Return (X, Y) of the center of cell containing provided text 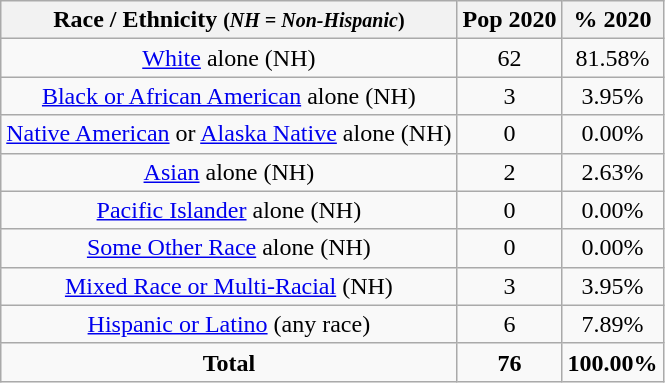
2.63% (612, 172)
Asian alone (NH) (229, 172)
100.00% (612, 362)
76 (510, 362)
2 (510, 172)
Native American or Alaska Native alone (NH) (229, 134)
Black or African American alone (NH) (229, 96)
6 (510, 324)
81.58% (612, 58)
Total (229, 362)
Pacific Islander alone (NH) (229, 210)
Mixed Race or Multi-Racial (NH) (229, 286)
White alone (NH) (229, 58)
62 (510, 58)
Pop 2020 (510, 20)
7.89% (612, 324)
Race / Ethnicity (NH = Non-Hispanic) (229, 20)
% 2020 (612, 20)
Some Other Race alone (NH) (229, 248)
Hispanic or Latino (any race) (229, 324)
